From the cell containing the given text, extract its center point as (X, Y) coordinate. 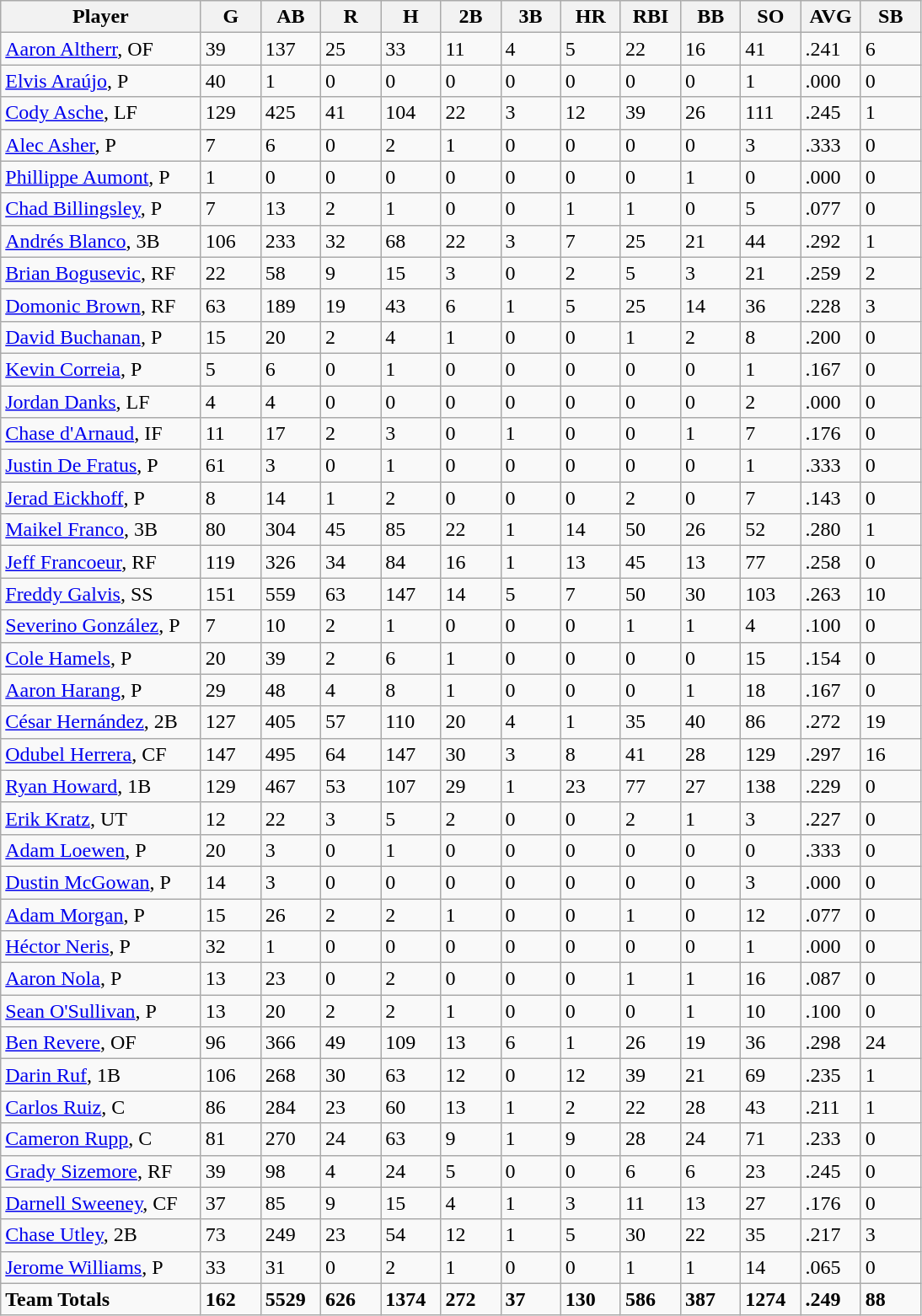
366 (290, 1043)
Adam Morgan, P (101, 914)
Elvis Araújo, P (101, 81)
Aaron Harang, P (101, 690)
Justin De Fratus, P (101, 466)
.292 (831, 241)
Cody Asche, LF (101, 113)
387 (711, 1299)
64 (351, 754)
49 (351, 1043)
.235 (831, 1075)
84 (411, 562)
81 (231, 1139)
AB (290, 17)
.228 (831, 305)
Ben Revere, OF (101, 1043)
107 (411, 786)
Erik Kratz, UT (101, 818)
Alec Asher, P (101, 145)
34 (351, 562)
SB (890, 17)
Jerome Williams, P (101, 1267)
AVG (831, 17)
.233 (831, 1139)
HR (590, 17)
1374 (411, 1299)
BB (711, 17)
586 (651, 1299)
.065 (831, 1267)
189 (290, 305)
272 (470, 1299)
119 (231, 562)
425 (290, 113)
Cole Hamels, P (101, 658)
.229 (831, 786)
Player (101, 17)
.227 (831, 818)
52 (770, 530)
3B (531, 17)
Sean O'Sullivan, P (101, 1011)
71 (770, 1139)
César Hernández, 2B (101, 722)
RBI (651, 17)
.258 (831, 562)
559 (290, 594)
111 (770, 113)
304 (290, 530)
Carlos Ruiz, C (101, 1107)
2B (470, 17)
109 (411, 1043)
162 (231, 1299)
Chase d'Arnaud, IF (101, 434)
467 (290, 786)
Odubel Herrera, CF (101, 754)
17 (290, 434)
Jerad Eickhoff, P (101, 498)
138 (770, 786)
.217 (831, 1235)
.143 (831, 498)
Jordan Danks, LF (101, 402)
127 (231, 722)
Grady Sizemore, RF (101, 1171)
68 (411, 241)
.211 (831, 1107)
Adam Loewen, P (101, 850)
Jeff Francoeur, RF (101, 562)
.272 (831, 722)
Brian Bogusevic, RF (101, 273)
.249 (831, 1299)
David Buchanan, P (101, 337)
.280 (831, 530)
.297 (831, 754)
.200 (831, 337)
Maikel Franco, 3B (101, 530)
58 (290, 273)
1274 (770, 1299)
104 (411, 113)
5529 (290, 1299)
405 (290, 722)
Freddy Galvis, SS (101, 594)
110 (411, 722)
Aaron Nola, P (101, 979)
18 (770, 690)
Darin Ruf, 1B (101, 1075)
R (351, 17)
233 (290, 241)
Severino González, P (101, 626)
Domonic Brown, RF (101, 305)
626 (351, 1299)
284 (290, 1107)
.263 (831, 594)
Héctor Neris, P (101, 947)
.241 (831, 49)
Andrés Blanco, 3B (101, 241)
Dustin McGowan, P (101, 882)
G (231, 17)
98 (290, 1171)
268 (290, 1075)
Cameron Rupp, C (101, 1139)
495 (290, 754)
326 (290, 562)
73 (231, 1235)
Ryan Howard, 1B (101, 786)
31 (290, 1267)
Aaron Altherr, OF (101, 49)
SO (770, 17)
44 (770, 241)
54 (411, 1235)
249 (290, 1235)
57 (351, 722)
151 (231, 594)
.154 (831, 658)
137 (290, 49)
88 (890, 1299)
80 (231, 530)
.259 (831, 273)
96 (231, 1043)
270 (290, 1139)
69 (770, 1075)
103 (770, 594)
.298 (831, 1043)
48 (290, 690)
.087 (831, 979)
Darnell Sweeney, CF (101, 1203)
Kevin Correia, P (101, 369)
53 (351, 786)
Phillippe Aumont, P (101, 177)
Chad Billingsley, P (101, 209)
H (411, 17)
130 (590, 1299)
61 (231, 466)
Chase Utley, 2B (101, 1235)
60 (411, 1107)
Team Totals (101, 1299)
